Determine the (X, Y) coordinate at the center of the cell enclosing the given text.  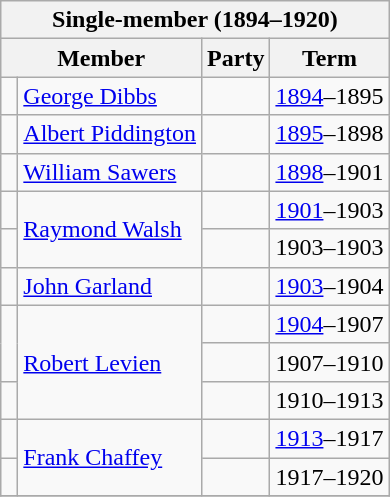
1894–1895 (330, 96)
1910–1913 (330, 400)
1903–1903 (330, 248)
George Dibbs (110, 96)
1913–1917 (330, 438)
1895–1898 (330, 134)
1898–1901 (330, 172)
Party (236, 58)
Term (330, 58)
1904–1907 (330, 324)
1901–1903 (330, 210)
Robert Levien (110, 362)
Frank Chaffey (110, 457)
John Garland (110, 286)
William Sawers (110, 172)
Albert Piddington (110, 134)
1917–1920 (330, 477)
Single-member (1894–1920) (195, 20)
Member (102, 58)
1907–1910 (330, 362)
1903–1904 (330, 286)
Raymond Walsh (110, 229)
